Determine the (x, y) coordinate at the center of the cell enclosing the given text.  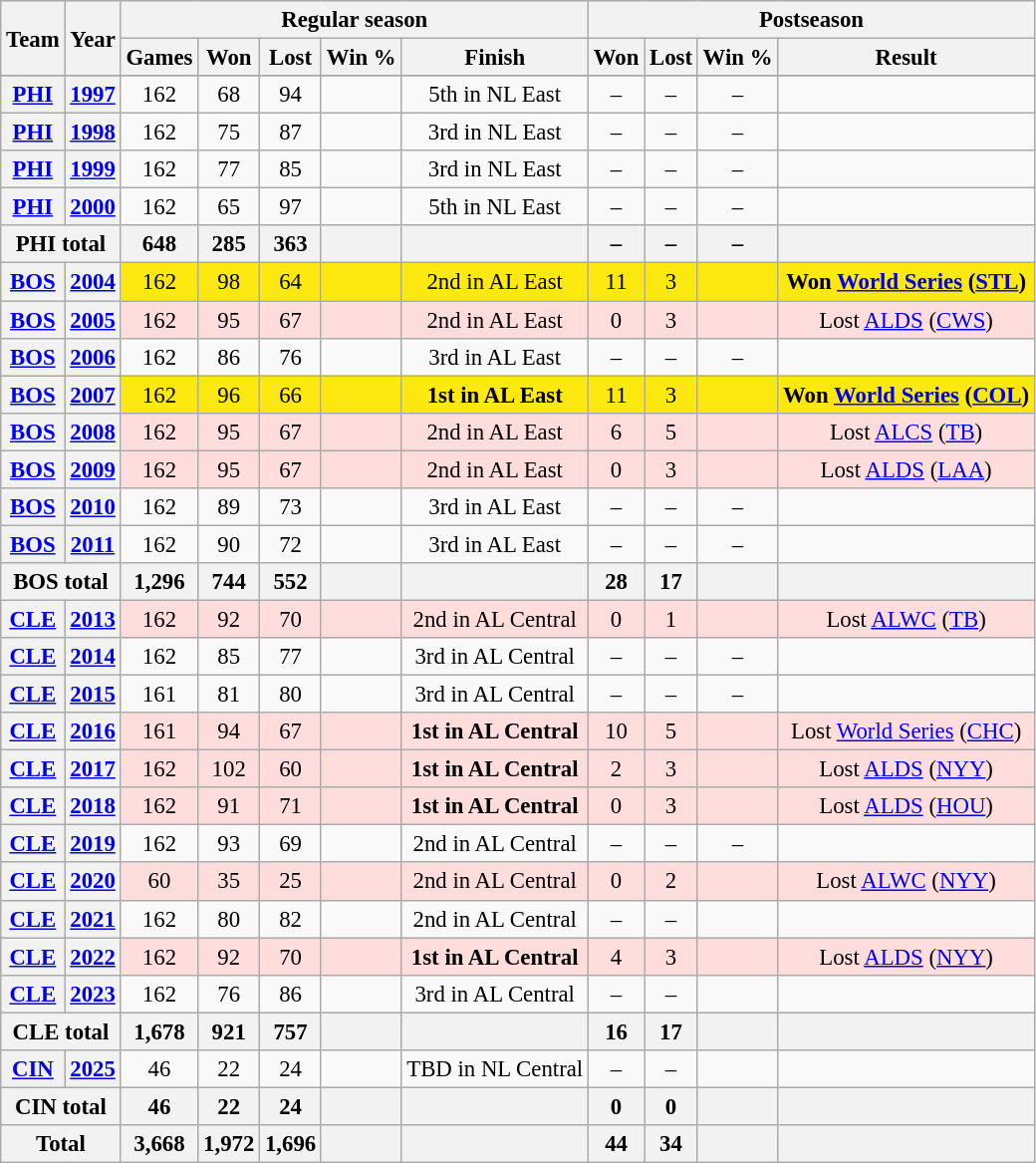
2005 (93, 320)
PHI total (61, 244)
2016 (93, 731)
87 (291, 133)
Postseason (811, 20)
98 (229, 282)
2009 (93, 469)
Lost ALWC (NYY) (906, 882)
TBD in NL Central (495, 1069)
1999 (93, 169)
96 (229, 395)
6 (616, 432)
1,296 (159, 582)
Lost ALDS (LAA) (906, 469)
2004 (93, 282)
Games (159, 58)
1,678 (159, 1031)
66 (291, 395)
Team (33, 38)
93 (229, 844)
Lost ALCS (TB) (906, 432)
CIN (33, 1069)
75 (229, 133)
2021 (93, 919)
Result (906, 58)
2006 (93, 357)
2025 (93, 1069)
2014 (93, 657)
2011 (93, 544)
65 (229, 207)
285 (229, 244)
1,696 (291, 1144)
CLE total (61, 1031)
1st in AL East (495, 395)
10 (616, 731)
28 (616, 582)
69 (291, 844)
1,972 (229, 1144)
Won World Series (COL) (906, 395)
Lost World Series (CHC) (906, 731)
44 (616, 1144)
2018 (93, 806)
Lost ALDS (HOU) (906, 806)
102 (229, 769)
25 (291, 882)
Regular season (355, 20)
2019 (93, 844)
2008 (93, 432)
552 (291, 582)
2017 (93, 769)
72 (291, 544)
2007 (93, 395)
81 (229, 695)
Year (93, 38)
90 (229, 544)
744 (229, 582)
82 (291, 919)
68 (229, 95)
35 (229, 882)
2020 (93, 882)
CIN total (61, 1106)
89 (229, 507)
91 (229, 806)
1 (671, 619)
64 (291, 282)
Lost ALWC (TB) (906, 619)
71 (291, 806)
Finish (495, 58)
1998 (93, 133)
2023 (93, 994)
Won World Series (STL) (906, 282)
2022 (93, 957)
4 (616, 957)
648 (159, 244)
34 (671, 1144)
Total (61, 1144)
921 (229, 1031)
2013 (93, 619)
Lost ALDS (CWS) (906, 320)
2000 (93, 207)
2015 (93, 695)
3,668 (159, 1144)
363 (291, 244)
97 (291, 207)
BOS total (61, 582)
16 (616, 1031)
73 (291, 507)
2010 (93, 507)
757 (291, 1031)
1997 (93, 95)
